From the cell containing the given text, extract its center point as (x, y) coordinate. 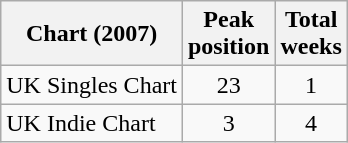
1 (311, 85)
4 (311, 123)
Peakposition (228, 34)
3 (228, 123)
Totalweeks (311, 34)
Chart (2007) (92, 34)
UK Singles Chart (92, 85)
UK Indie Chart (92, 123)
23 (228, 85)
